Extract the (x, y) coordinate from the center of the cell holding the provided text.  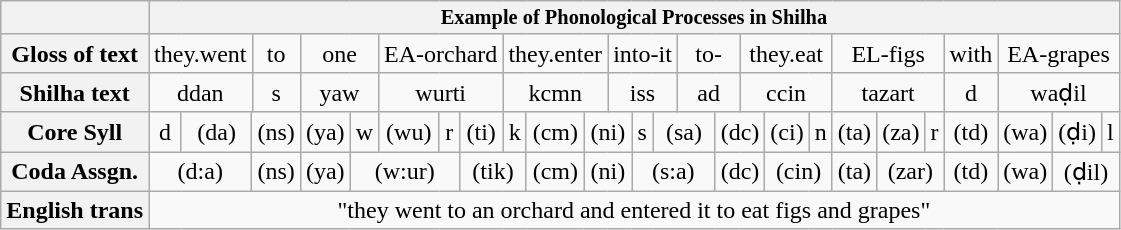
ad (708, 92)
tazart (888, 92)
with (971, 53)
English trans (75, 210)
(s:a) (674, 172)
EA-grapes (1059, 53)
yaw (339, 92)
ddan (200, 92)
ccin (786, 92)
they.went (200, 53)
w (364, 132)
kcmn (556, 92)
(ḍil) (1086, 172)
Example of Phonological Processes in Shilha (634, 18)
they.eat (786, 53)
(da) (216, 132)
Core Syll (75, 132)
Gloss of text (75, 53)
(tik) (492, 172)
n (820, 132)
(w:ur) (404, 172)
l (1111, 132)
Coda Assgn. (75, 172)
(zar) (910, 172)
(cin) (798, 172)
into-it (643, 53)
(ti) (480, 132)
EL-figs (888, 53)
to (276, 53)
Shilha text (75, 92)
to- (708, 53)
(sa) (684, 132)
wurti (441, 92)
EA-orchard (441, 53)
(ci) (787, 132)
(za) (901, 132)
k (515, 132)
"they went to an orchard and entered it to eat figs and grapes" (634, 210)
one (339, 53)
they.enter (556, 53)
(wu) (410, 132)
waḍil (1059, 92)
(ḍi) (1078, 132)
iss (643, 92)
(d:a) (200, 172)
